Identify which cell holds the provided text, then report its [x, y] central coordinate. 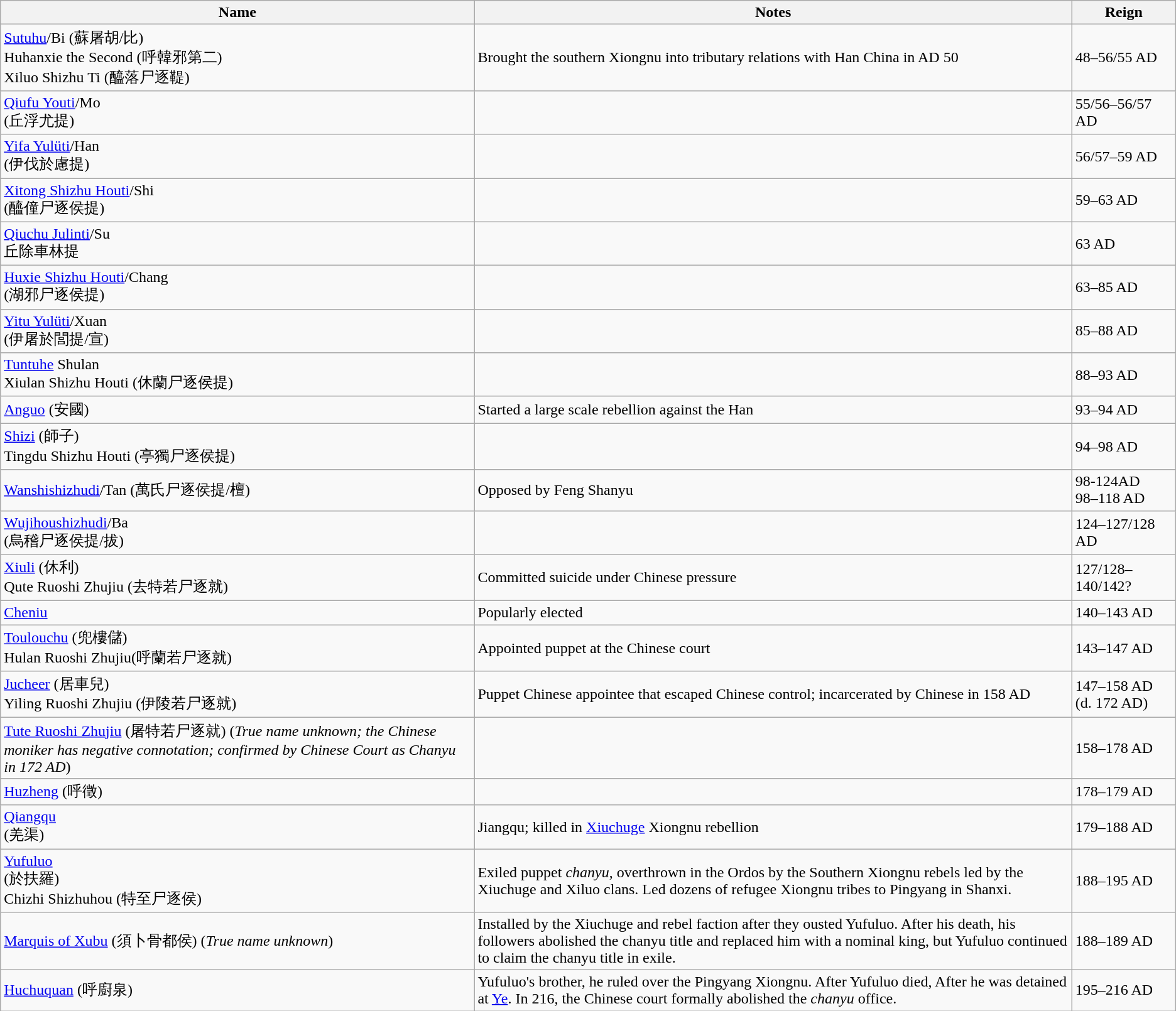
Xitong Shizhu Houti/Shi(醯僮尸逐侯提) [237, 200]
Jucheer (居車兒)Yiling Ruoshi Zhujiu (伊陵若尸逐就) [237, 695]
188–195 AD [1123, 880]
93–94 AD [1123, 409]
188–189 AD [1123, 941]
56/57–59 AD [1123, 156]
88–93 AD [1123, 375]
158–178 AD [1123, 749]
Yifa Yulüti/Han(伊伐於慮提) [237, 156]
Puppet Chinese appointee that escaped Chinese control; incarcerated by Chinese in 158 AD [773, 695]
195–216 AD [1123, 991]
Qiuchu Julinti/Su 丘除車林提 [237, 244]
Committed suicide under Chinese pressure [773, 578]
Brought the southern Xiongnu into tributary relations with Han China in AD 50 [773, 58]
Started a large scale rebellion against the Han [773, 409]
Reign [1123, 13]
Marquis of Xubu (須卜骨都侯) (True name unknown) [237, 941]
147–158 AD (d. 172 AD) [1123, 695]
Yitu Yulüti/Xuan(伊屠於閭提/宣) [237, 331]
124–127/128 AD [1123, 533]
59–63 AD [1123, 200]
Notes [773, 13]
Popularly elected [773, 613]
Anguo (安國) [237, 409]
Huchuquan (呼廚泉) [237, 991]
63 AD [1123, 244]
Name [237, 13]
140–143 AD [1123, 613]
Appointed puppet at the Chinese court [773, 648]
Jiangqu; killed in Xiuchuge Xiongnu rebellion [773, 827]
Sutuhu/Bi (蘇屠胡/比)Huhanxie the Second (呼韓邪第二)Xiluo Shizhu Ti (醯落尸逐鞮) [237, 58]
63–85 AD [1123, 288]
48–56/55 AD [1123, 58]
Qiufu Youti/Mo(丘浮尤提) [237, 112]
127/128–140/142? [1123, 578]
Huxie Shizhu Houti/Chang(湖邪尸逐侯提) [237, 288]
Tute Ruoshi Zhujiu (屠特若尸逐就) (True name unknown; the Chinese moniker has negative connotation; confirmed by Chinese Court as Chanyu in 172 AD) [237, 749]
Tuntuhe ShulanXiulan Shizhu Houti (休蘭尸逐侯提) [237, 375]
Wanshishizhudi/Tan (萬氏尸逐侯提/檀) [237, 490]
Wujihoushizhudi/Ba(烏稽尸逐侯提/拔) [237, 533]
55/56–56/57 AD [1123, 112]
Shizi (師子)Tingdu Shizhu Houti (亭獨尸逐侯提) [237, 446]
178–179 AD [1123, 791]
179–188 AD [1123, 827]
Qiangqu(羌渠) [237, 827]
98-124AD 98–118 AD [1123, 490]
Toulouchu (兜樓儲)Hulan Ruoshi Zhujiu(呼蘭若尸逐就) [237, 648]
94–98 AD [1123, 446]
Yufuluo(於扶羅)Chizhi Shizhuhou (特至尸逐侯) [237, 880]
Cheniu [237, 613]
143–147 AD [1123, 648]
85–88 AD [1123, 331]
Huzheng (呼徵) [237, 791]
Opposed by Feng Shanyu [773, 490]
Xiuli (休利)Qute Ruoshi Zhujiu (去特若尸逐就) [237, 578]
